Return (x, y) of the center of cell containing provided text 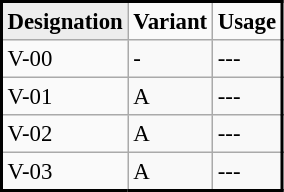
V-00 (66, 59)
Variant (170, 21)
Designation (66, 21)
V-03 (66, 172)
Usage (247, 21)
V-01 (66, 96)
- (170, 59)
V-02 (66, 134)
